Determine the [X, Y] coordinate at the center of the cell enclosing the given text.  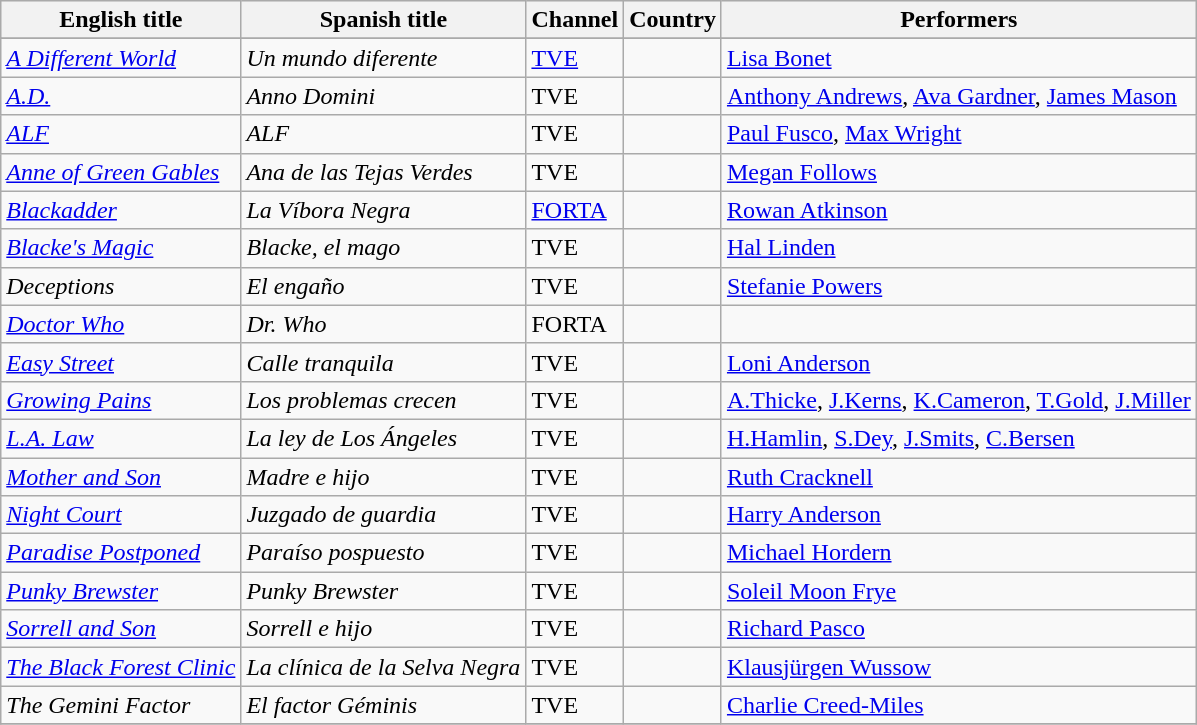
Blacke, el mago [384, 248]
Growing Pains [121, 400]
Anne of Green Gables [121, 172]
Stefanie Powers [958, 286]
Hal Linden [958, 248]
Performers [958, 20]
English title [121, 20]
Country [673, 20]
El engaño [384, 286]
Charlie Creed-Miles [958, 705]
Rowan Atkinson [958, 210]
Spanish title [384, 20]
Night Court [121, 515]
Deceptions [121, 286]
Easy Street [121, 362]
Megan Follows [958, 172]
Mother and Son [121, 477]
Los problemas crecen [384, 400]
Juzgado de guardia [384, 515]
Loni Anderson [958, 362]
Paul Fusco, Max Wright [958, 134]
Blacke's Magic [121, 248]
H.Hamlin, S.Dey, J.Smits, C.Bersen [958, 438]
The Black Forest Clinic [121, 667]
Paraíso pospuesto [384, 553]
Anno Domini [384, 96]
Sorrell e hijo [384, 629]
A.Thicke, J.Kerns, K.Cameron, T.Gold, J.Miller [958, 400]
Calle tranquila [384, 362]
Ruth Cracknell [958, 477]
La ley de Los Ángeles [384, 438]
Un mundo diferente [384, 58]
La Víbora Negra [384, 210]
Anthony Andrews, Ava Gardner, James Mason [958, 96]
Soleil Moon Frye [958, 591]
The Gemini Factor [121, 705]
Dr. Who [384, 324]
Channel [575, 20]
Blackadder [121, 210]
Sorrell and Son [121, 629]
Richard Pasco [958, 629]
El factor Géminis [384, 705]
Paradise Postponed [121, 553]
Madre e hijo [384, 477]
Ana de las Tejas Verdes [384, 172]
Klausjürgen Wussow [958, 667]
L.A. Law [121, 438]
Michael Hordern [958, 553]
Doctor Who [121, 324]
Harry Anderson [958, 515]
A Different World [121, 58]
A.D. [121, 96]
La clínica de la Selva Negra [384, 667]
Lisa Bonet [958, 58]
